Identify which cell holds the provided text, then report its (X, Y) central coordinate. 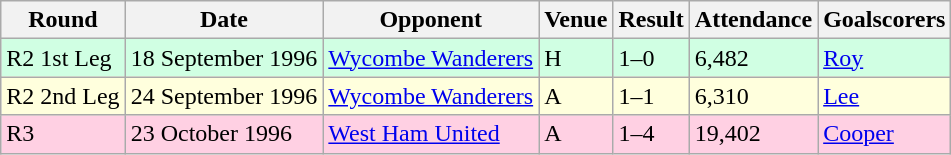
1–0 (651, 58)
6,482 (753, 58)
R2 2nd Leg (63, 96)
Venue (576, 20)
24 September 1996 (224, 96)
18 September 1996 (224, 58)
23 October 1996 (224, 134)
Date (224, 20)
R2 1st Leg (63, 58)
H (576, 58)
Goalscorers (884, 20)
6,310 (753, 96)
Attendance (753, 20)
1–1 (651, 96)
R3 (63, 134)
Opponent (431, 20)
Lee (884, 96)
1–4 (651, 134)
Cooper (884, 134)
19,402 (753, 134)
Roy (884, 58)
Round (63, 20)
West Ham United (431, 134)
Result (651, 20)
